Search for the cell housing the specified text and yield its [X, Y] center coordinate. 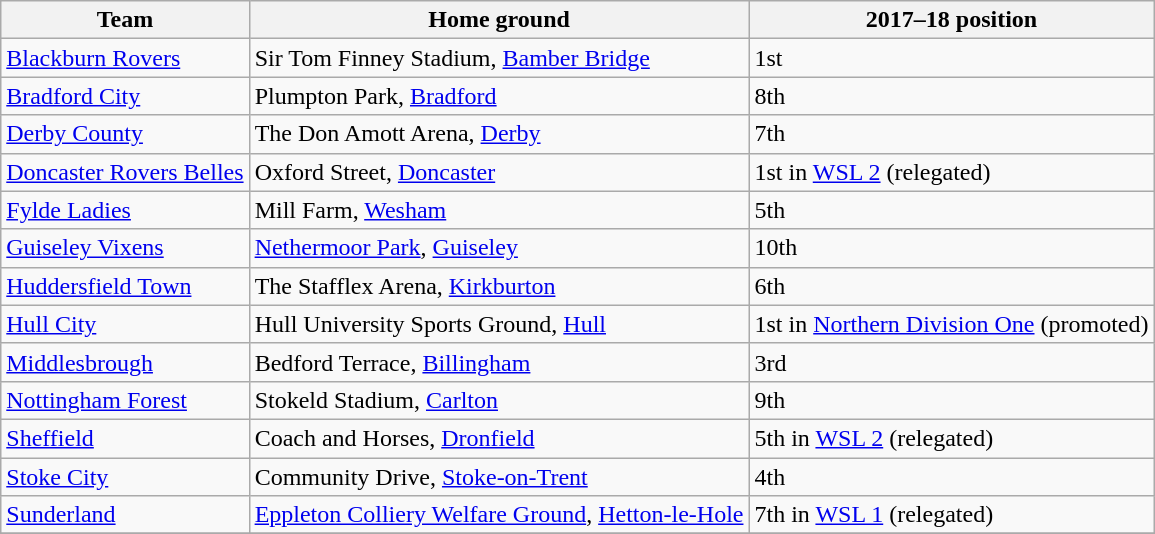
Team [125, 20]
Eppleton Colliery Welfare Ground, Hetton-le-Hole [499, 515]
7th [952, 134]
4th [952, 477]
Nethermoor Park, Guiseley [499, 248]
Coach and Horses, Dronfield [499, 438]
Stokeld Stadium, Carlton [499, 400]
9th [952, 400]
1st [952, 58]
Hull University Sports Ground, Hull [499, 324]
6th [952, 286]
Hull City [125, 324]
Derby County [125, 134]
7th in WSL 1 (relegated) [952, 515]
Community Drive, Stoke-on-Trent [499, 477]
10th [952, 248]
2017–18 position [952, 20]
Bedford Terrace, Billingham [499, 362]
Huddersfield Town [125, 286]
Sir Tom Finney Stadium, Bamber Bridge [499, 58]
8th [952, 96]
Oxford Street, Doncaster [499, 172]
Blackburn Rovers [125, 58]
Sunderland [125, 515]
Home ground [499, 20]
Bradford City [125, 96]
1st in WSL 2 (relegated) [952, 172]
The Don Amott Arena, Derby [499, 134]
Middlesbrough [125, 362]
Guiseley Vixens [125, 248]
Fylde Ladies [125, 210]
Mill Farm, Wesham [499, 210]
5th in WSL 2 (relegated) [952, 438]
Doncaster Rovers Belles [125, 172]
5th [952, 210]
Nottingham Forest [125, 400]
3rd [952, 362]
Sheffield [125, 438]
The Stafflex Arena, Kirkburton [499, 286]
Stoke City [125, 477]
Plumpton Park, Bradford [499, 96]
1st in Northern Division One (promoted) [952, 324]
